Capture the cell that displays the provided text and extract its [X, Y] central coordinate. 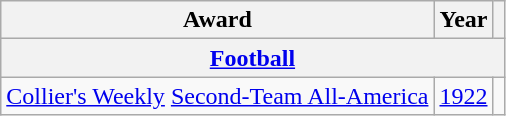
1922 [464, 96]
Football [252, 58]
Award [218, 20]
Collier's Weekly Second-Team All-America [218, 96]
Year [464, 20]
